Pinpoint the cell where the given text exists, returning its [X, Y] midpoint coordinate. 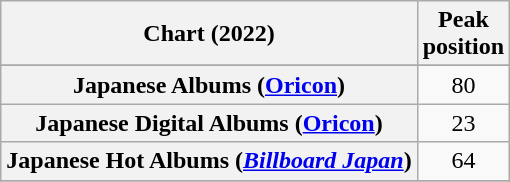
Japanese Albums (Oricon) [209, 85]
Japanese Digital Albums (Oricon) [209, 123]
23 [463, 123]
Japanese Hot Albums (Billboard Japan) [209, 161]
64 [463, 161]
Peakposition [463, 34]
80 [463, 85]
Chart (2022) [209, 34]
